Detect which cell encompasses the target text, then output its [x, y] center coordinate. 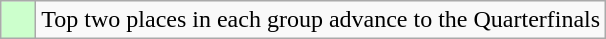
Top two places in each group advance to the Quarterfinals [321, 20]
